Output the [X, Y] coordinate of the center of the cell containing the given text.  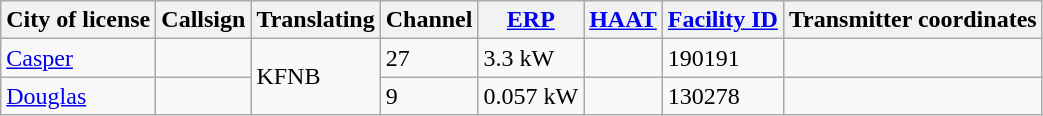
Transmitter coordinates [912, 20]
ERP [531, 20]
KFNB [316, 77]
190191 [722, 58]
Translating [316, 20]
3.3 kW [531, 58]
HAAT [624, 20]
0.057 kW [531, 96]
130278 [722, 96]
Facility ID [722, 20]
Douglas [78, 96]
Casper [78, 58]
27 [429, 58]
Callsign [204, 20]
Channel [429, 20]
City of license [78, 20]
9 [429, 96]
